Find where the given text appears and provide that cell's center as [x, y] coordinate. 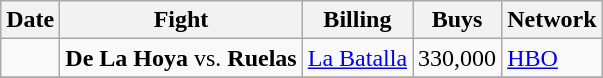
La Batalla [357, 58]
Date [30, 20]
Fight [181, 20]
330,000 [458, 58]
Network [552, 20]
HBO [552, 58]
De La Hoya vs. Ruelas [181, 58]
Buys [458, 20]
Billing [357, 20]
